Extract the (x, y) coordinate from the center of the cell holding the provided text.  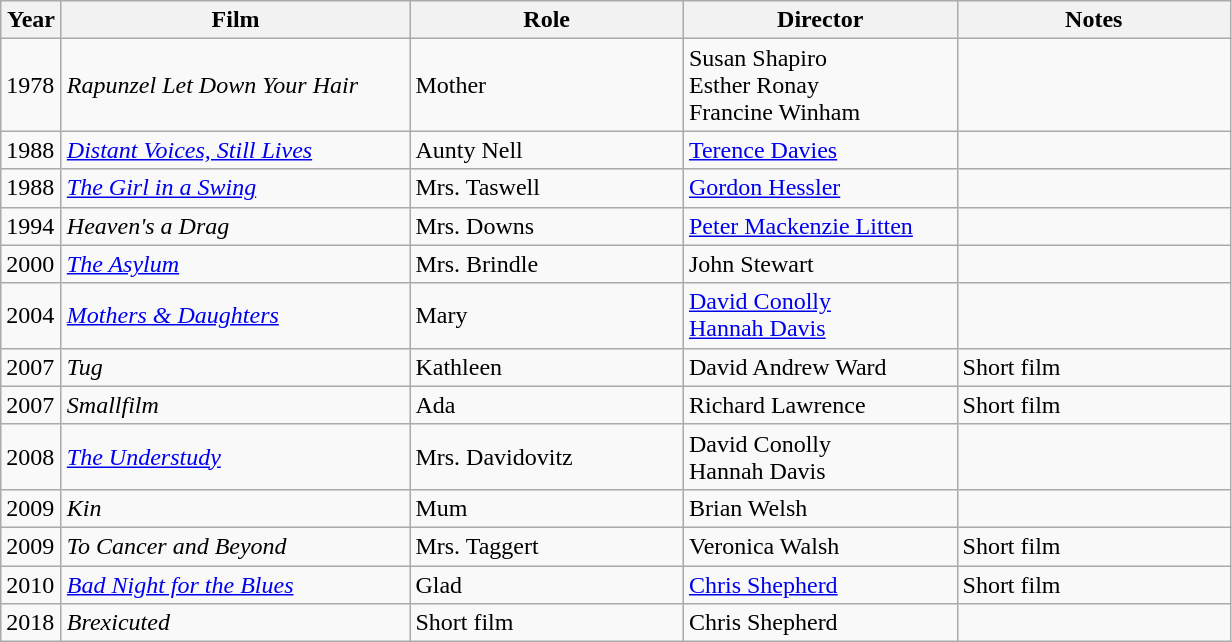
Mrs. Brindle (547, 264)
Mrs. Taggert (547, 546)
Mother (547, 85)
Terence Davies (820, 150)
The Girl in a Swing (236, 188)
Aunty Nell (547, 150)
Tug (236, 367)
Role (547, 20)
2008 (32, 456)
The Asylum (236, 264)
Kin (236, 508)
2000 (32, 264)
2010 (32, 585)
2018 (32, 623)
Notes (1094, 20)
Richard Lawrence (820, 405)
Smallfilm (236, 405)
Veronica Walsh (820, 546)
Heaven's a Drag (236, 226)
Distant Voices, Still Lives (236, 150)
Gordon Hessler (820, 188)
1994 (32, 226)
John Stewart (820, 264)
Director (820, 20)
Mum (547, 508)
Year (32, 20)
Peter Mackenzie Litten (820, 226)
Brian Welsh (820, 508)
Film (236, 20)
Kathleen (547, 367)
Ada (547, 405)
The Understudy (236, 456)
To Cancer and Beyond (236, 546)
Glad (547, 585)
Mrs. Davidovitz (547, 456)
Mary (547, 316)
David Andrew Ward (820, 367)
Rapunzel Let Down Your Hair (236, 85)
2004 (32, 316)
Brexicuted (236, 623)
Susan ShapiroEsther RonayFrancine Winham (820, 85)
Mrs. Taswell (547, 188)
Mothers & Daughters (236, 316)
Mrs. Downs (547, 226)
Bad Night for the Blues (236, 585)
1978 (32, 85)
